Pinpoint the cell where the given text exists, returning its (x, y) midpoint coordinate. 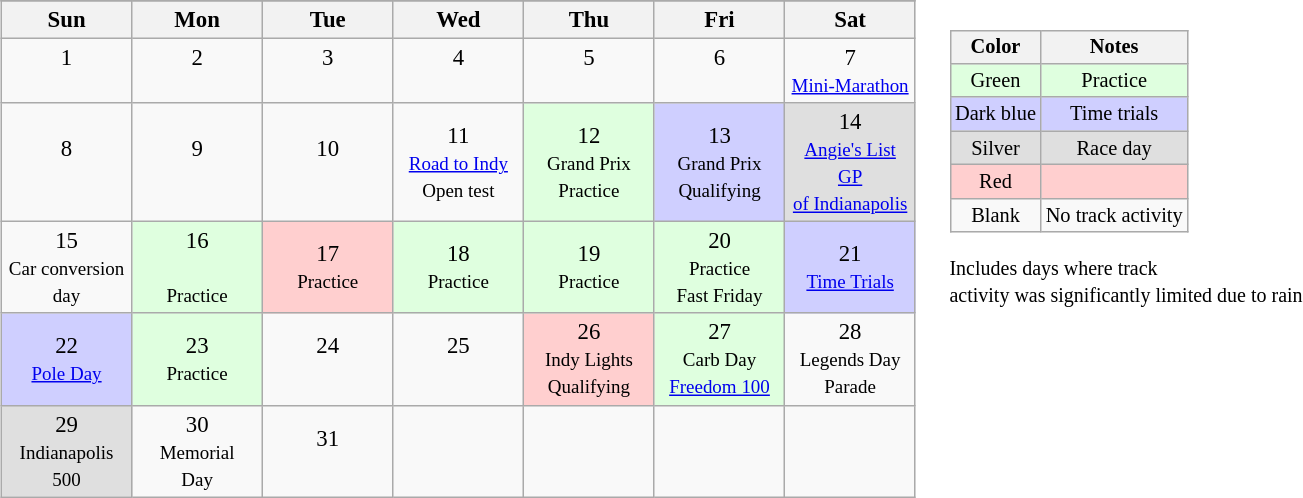
29Indianapolis500 (66, 451)
24 (328, 359)
7Mini-Marathon (850, 72)
1 (66, 72)
Time trials (1114, 114)
27Carb Day Freedom 100 (720, 359)
Color (996, 47)
14Angie's List GP of Indianapolis (850, 162)
Race day (1114, 148)
12Grand PrixPractice (590, 162)
4 (458, 72)
31 (328, 451)
No track activity (1114, 215)
30MemorialDay (198, 451)
22Pole Day (66, 359)
6 (720, 72)
20Practice Fast Friday (720, 268)
Red (996, 182)
Wed (458, 20)
Practice (1114, 81)
Sat (850, 20)
2 (198, 72)
25 (458, 359)
11Road to IndyOpen test (458, 162)
19Practice (590, 268)
Fri (720, 20)
Blank (996, 215)
5 (590, 72)
Green (996, 81)
13Grand PrixQualifying (720, 162)
Dark blue (996, 114)
Silver (996, 148)
Tue (328, 20)
16Practice (198, 268)
3 (328, 72)
Thu (590, 20)
Notes (1114, 47)
Sun (66, 20)
8 (66, 162)
Mon (198, 20)
15Car conversion day (66, 268)
10 (328, 162)
21Time Trials (850, 268)
26Indy Lights Qualifying (590, 359)
18Practice (458, 268)
23Practice (198, 359)
9 (198, 162)
17Practice (328, 268)
28Legends DayParade (850, 359)
